Return the [X, Y] coordinate for the center point of the cell that contains the specified text.  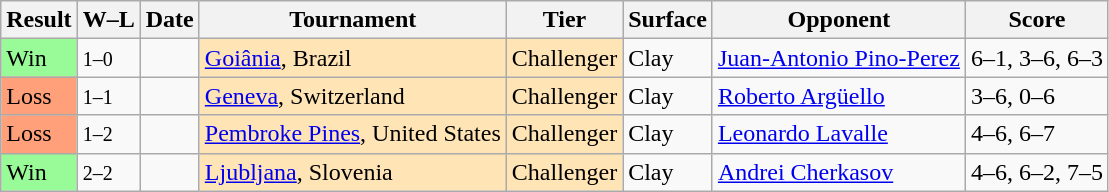
4–6, 6–7 [1036, 134]
Leonardo Lavalle [838, 134]
Surface [668, 20]
Pembroke Pines, United States [352, 134]
6–1, 3–6, 6–3 [1036, 58]
Andrei Cherkasov [838, 172]
Tier [564, 20]
1–2 [108, 134]
W–L [108, 20]
1–1 [108, 96]
3–6, 0–6 [1036, 96]
Juan-Antonio Pino-Perez [838, 58]
Geneva, Switzerland [352, 96]
Score [1036, 20]
1–0 [108, 58]
2–2 [108, 172]
Opponent [838, 20]
Ljubljana, Slovenia [352, 172]
Roberto Argüello [838, 96]
Date [170, 20]
Tournament [352, 20]
Result [39, 20]
4–6, 6–2, 7–5 [1036, 172]
Goiânia, Brazil [352, 58]
